Scan for the cell matching the given text and deliver its (x, y) coordinate at center. 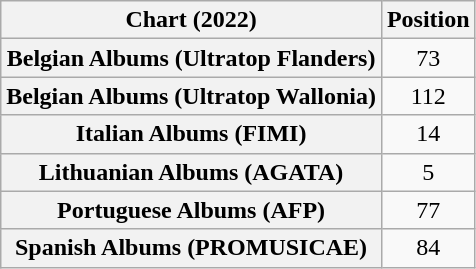
Lithuanian Albums (AGATA) (192, 172)
Belgian Albums (Ultratop Flanders) (192, 58)
14 (428, 134)
5 (428, 172)
84 (428, 248)
73 (428, 58)
Chart (2022) (192, 20)
Italian Albums (FIMI) (192, 134)
Position (428, 20)
Belgian Albums (Ultratop Wallonia) (192, 96)
77 (428, 210)
Spanish Albums (PROMUSICAE) (192, 248)
112 (428, 96)
Portuguese Albums (AFP) (192, 210)
